Scan for the cell matching the given text and deliver its (x, y) coordinate at center. 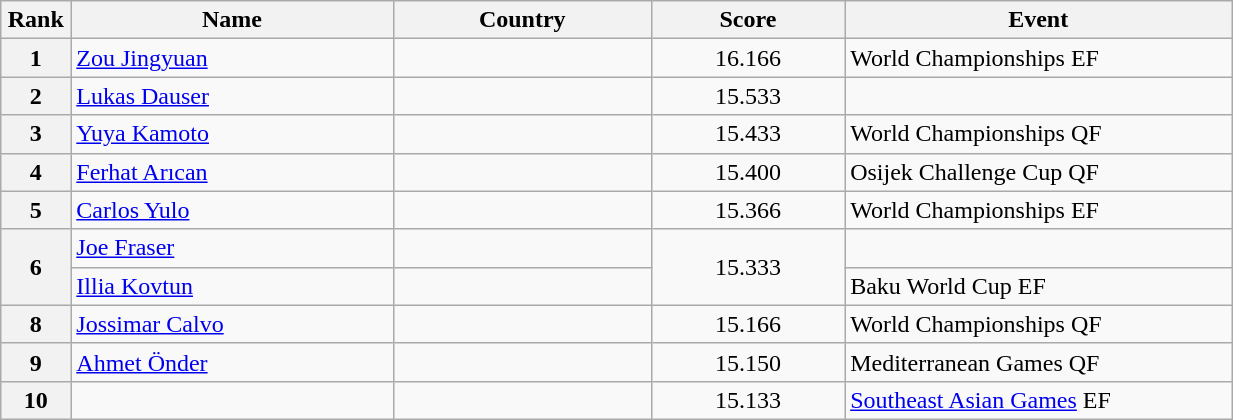
9 (36, 362)
15.433 (748, 134)
Baku World Cup EF (1038, 286)
16.166 (748, 58)
15.333 (748, 267)
Southeast Asian Games EF (1038, 400)
10 (36, 400)
5 (36, 210)
Ahmet Önder (232, 362)
Ferhat Arıcan (232, 172)
15.400 (748, 172)
Carlos Yulo (232, 210)
Country (522, 20)
2 (36, 96)
15.533 (748, 96)
15.366 (748, 210)
Joe Fraser (232, 248)
Lukas Dauser (232, 96)
8 (36, 324)
6 (36, 267)
Rank (36, 20)
Jossimar Calvo (232, 324)
3 (36, 134)
4 (36, 172)
1 (36, 58)
15.133 (748, 400)
Mediterranean Games QF (1038, 362)
Score (748, 20)
15.166 (748, 324)
Name (232, 20)
Illia Kovtun (232, 286)
Yuya Kamoto (232, 134)
15.150 (748, 362)
Event (1038, 20)
Osijek Challenge Cup QF (1038, 172)
Zou Jingyuan (232, 58)
